Determine the (x, y) coordinate at the center of the cell enclosing the given text.  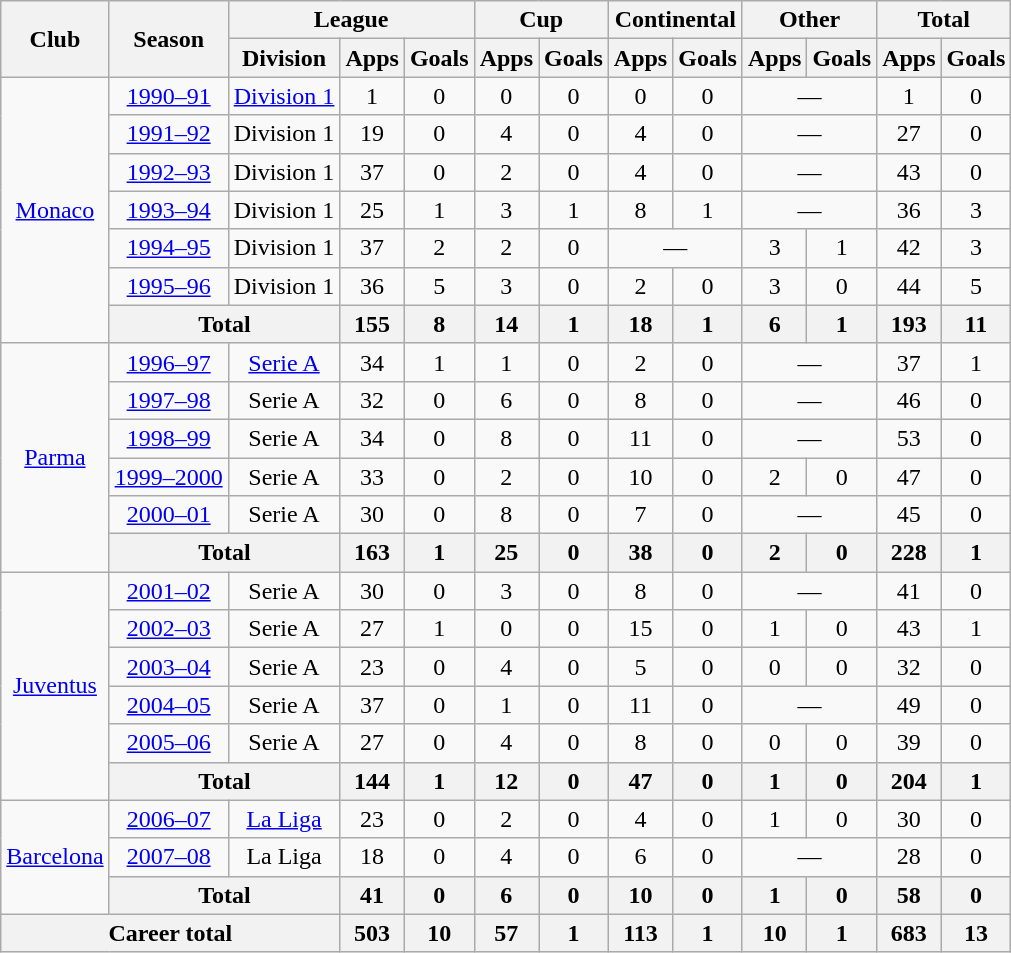
13 (976, 933)
155 (372, 324)
113 (640, 933)
Barcelona (55, 857)
2000–01 (168, 515)
33 (372, 477)
1993–94 (168, 210)
163 (372, 553)
683 (909, 933)
2003–04 (168, 667)
503 (372, 933)
15 (640, 629)
228 (909, 553)
144 (372, 781)
53 (909, 438)
1995–96 (168, 286)
44 (909, 286)
Career total (170, 933)
Division (284, 58)
204 (909, 781)
12 (506, 781)
2004–05 (168, 705)
7 (640, 515)
League (351, 20)
2007–08 (168, 857)
42 (909, 248)
1991–92 (168, 134)
14 (506, 324)
Juventus (55, 686)
Cup (541, 20)
Other (809, 20)
19 (372, 134)
Club (55, 39)
49 (909, 705)
38 (640, 553)
39 (909, 743)
58 (909, 895)
2001–02 (168, 591)
45 (909, 515)
1992–93 (168, 172)
46 (909, 400)
2005–06 (168, 743)
193 (909, 324)
Continental (675, 20)
Season (168, 39)
1990–91 (168, 96)
Parma (55, 457)
1994–95 (168, 248)
57 (506, 933)
28 (909, 857)
1998–99 (168, 438)
1999–2000 (168, 477)
2006–07 (168, 819)
Monaco (55, 210)
2002–03 (168, 629)
1996–97 (168, 362)
1997–98 (168, 400)
